Find where the given text appears and provide that cell's center as [x, y] coordinate. 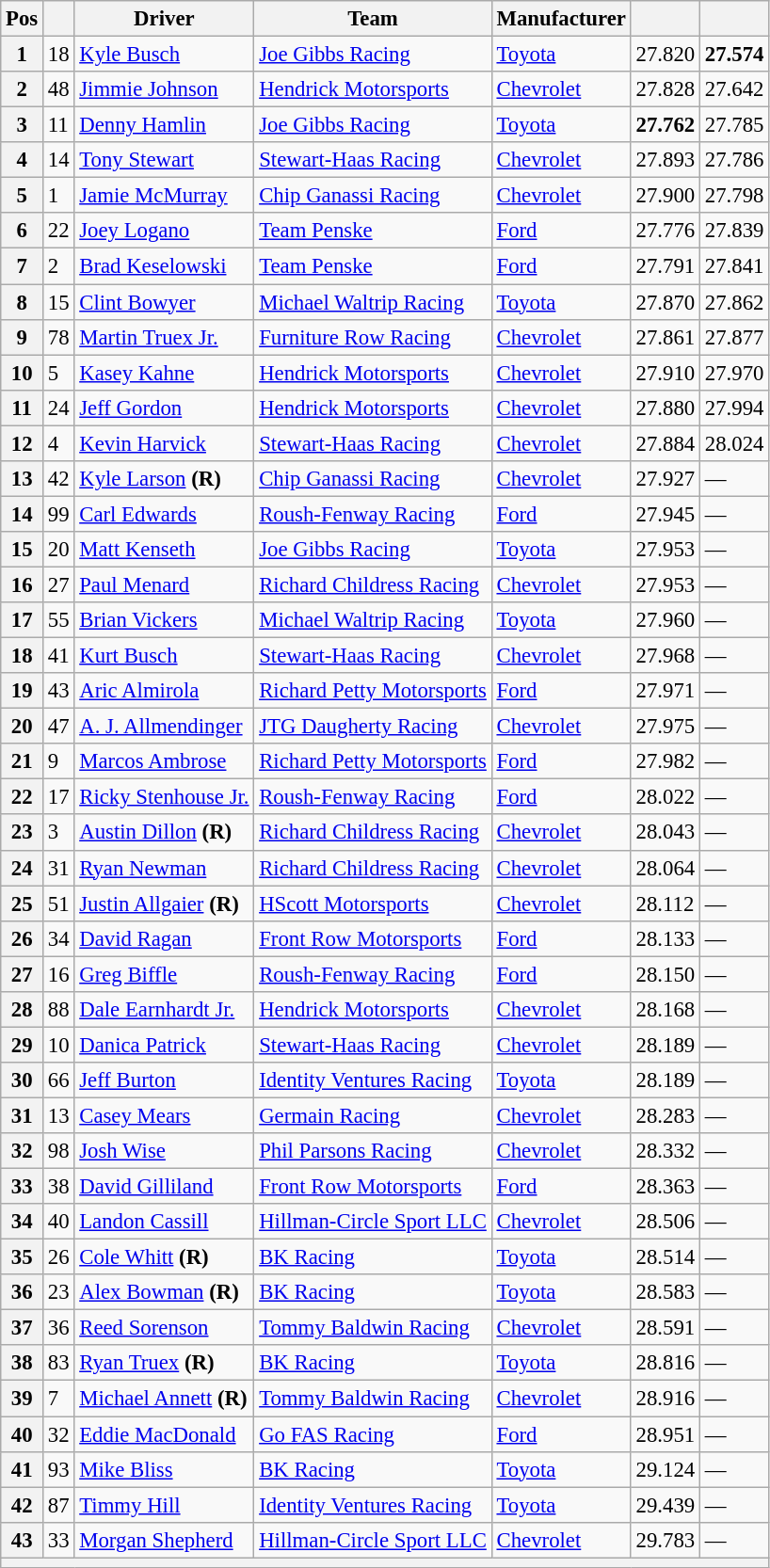
28.022 [665, 797]
28.283 [665, 1115]
Aric Almirola [164, 691]
Brad Keselowski [164, 266]
Go FAS Racing [373, 1434]
27.791 [665, 266]
29 [23, 1045]
Austin Dillon (R) [164, 833]
27.960 [665, 620]
29.783 [665, 1540]
28.064 [665, 868]
39 [23, 1399]
Dale Earnhardt Jr. [164, 1010]
Morgan Shepherd [164, 1540]
55 [58, 620]
28.168 [665, 1010]
27.968 [665, 656]
21 [23, 761]
27.945 [665, 514]
Germain Racing [373, 1115]
98 [58, 1151]
78 [58, 337]
Denny Hamlin [164, 125]
8 [23, 302]
28.363 [665, 1187]
28.332 [665, 1151]
35 [23, 1257]
28.591 [665, 1328]
Phil Parsons Racing [373, 1151]
Marcos Ambrose [164, 761]
27.861 [665, 337]
27.884 [665, 443]
27.762 [665, 125]
27.820 [665, 55]
Jeff Gordon [164, 408]
25 [23, 904]
27.880 [665, 408]
28.133 [665, 938]
48 [58, 89]
Kevin Harvick [164, 443]
29.439 [665, 1505]
27.893 [665, 160]
Jimmie Johnson [164, 89]
Timmy Hill [164, 1505]
28.150 [665, 974]
93 [58, 1469]
27.900 [665, 196]
28.583 [665, 1292]
27.870 [665, 302]
87 [58, 1505]
27.862 [734, 302]
27.970 [734, 373]
27.785 [734, 125]
28.951 [665, 1434]
Justin Allgaier (R) [164, 904]
27.786 [734, 160]
Greg Biffle [164, 974]
Reed Sorenson [164, 1328]
29.124 [665, 1469]
28.043 [665, 833]
66 [58, 1080]
Kyle Busch [164, 55]
Brian Vickers [164, 620]
Furniture Row Racing [373, 337]
30 [23, 1080]
Joey Logano [164, 231]
28.506 [665, 1222]
Kurt Busch [164, 656]
27.642 [734, 89]
28.112 [665, 904]
27.776 [665, 231]
Matt Kenseth [164, 550]
Paul Menard [164, 584]
Landon Cassill [164, 1222]
Carl Edwards [164, 514]
Jamie McMurray [164, 196]
Tony Stewart [164, 160]
83 [58, 1364]
Alex Bowman (R) [164, 1292]
Clint Bowyer [164, 302]
Team [373, 19]
27.839 [734, 231]
Mike Bliss [164, 1469]
47 [58, 727]
Martin Truex Jr. [164, 337]
27.971 [665, 691]
Casey Mears [164, 1115]
Ricky Stenhouse Jr. [164, 797]
HScott Motorsports [373, 904]
28.816 [665, 1364]
27.841 [734, 266]
Kyle Larson (R) [164, 479]
David Gilliland [164, 1187]
28 [23, 1010]
27.982 [665, 761]
Cole Whitt (R) [164, 1257]
JTG Daugherty Racing [373, 727]
27.927 [665, 479]
Michael Annett (R) [164, 1399]
Eddie MacDonald [164, 1434]
Ryan Newman [164, 868]
David Ragan [164, 938]
51 [58, 904]
88 [58, 1010]
27.877 [734, 337]
Josh Wise [164, 1151]
12 [23, 443]
27.828 [665, 89]
27.574 [734, 55]
19 [23, 691]
Pos [23, 19]
6 [23, 231]
28.916 [665, 1399]
Manufacturer [561, 19]
A. J. Allmendinger [164, 727]
27.910 [665, 373]
28.024 [734, 443]
99 [58, 514]
27.975 [665, 727]
Ryan Truex (R) [164, 1364]
Jeff Burton [164, 1080]
Driver [164, 19]
37 [23, 1328]
Danica Patrick [164, 1045]
27.994 [734, 408]
28.514 [665, 1257]
27.798 [734, 196]
Kasey Kahne [164, 373]
